Locate the cell with the specified text and output its [X, Y] center coordinate. 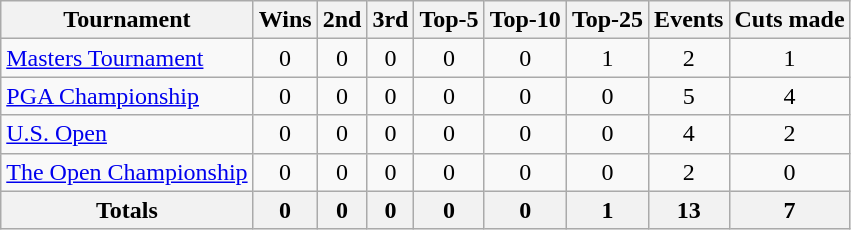
13 [689, 210]
3rd [390, 20]
Top-25 [607, 20]
7 [790, 210]
U.S. Open [127, 134]
Wins [285, 20]
Events [689, 20]
PGA Championship [127, 96]
Tournament [127, 20]
2nd [342, 20]
Totals [127, 210]
Masters Tournament [127, 58]
The Open Championship [127, 172]
Cuts made [790, 20]
5 [689, 96]
Top-5 [449, 20]
Top-10 [525, 20]
